Output the [X, Y] coordinate of the center of the cell containing the given text.  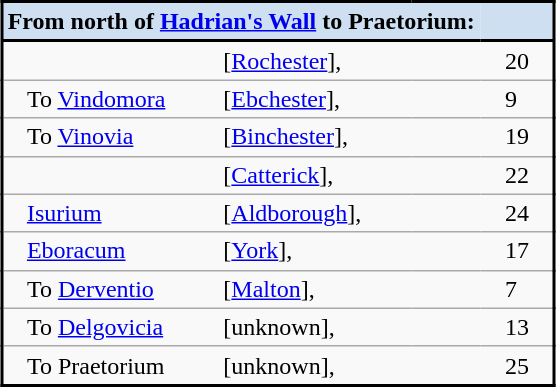
To Delgovicia [109, 327]
7 [517, 289]
To Vindomora [109, 99]
25 [517, 366]
20 [517, 60]
To Praetorium [109, 366]
[Ebchester], [314, 99]
[Rochester], [314, 60]
[Malton], [314, 289]
Isurium [109, 213]
24 [517, 213]
13 [517, 327]
22 [517, 175]
9 [517, 99]
To Derventio [109, 289]
From north of Hadrian's Wall to Praetorium: [240, 22]
[Aldborough], [314, 213]
19 [517, 137]
[Binchester], [314, 137]
17 [517, 251]
[York], [314, 251]
Eboracum [109, 251]
To Vinovia [109, 137]
[Catterick], [314, 175]
